Search for the cell housing the specified text and yield its [x, y] center coordinate. 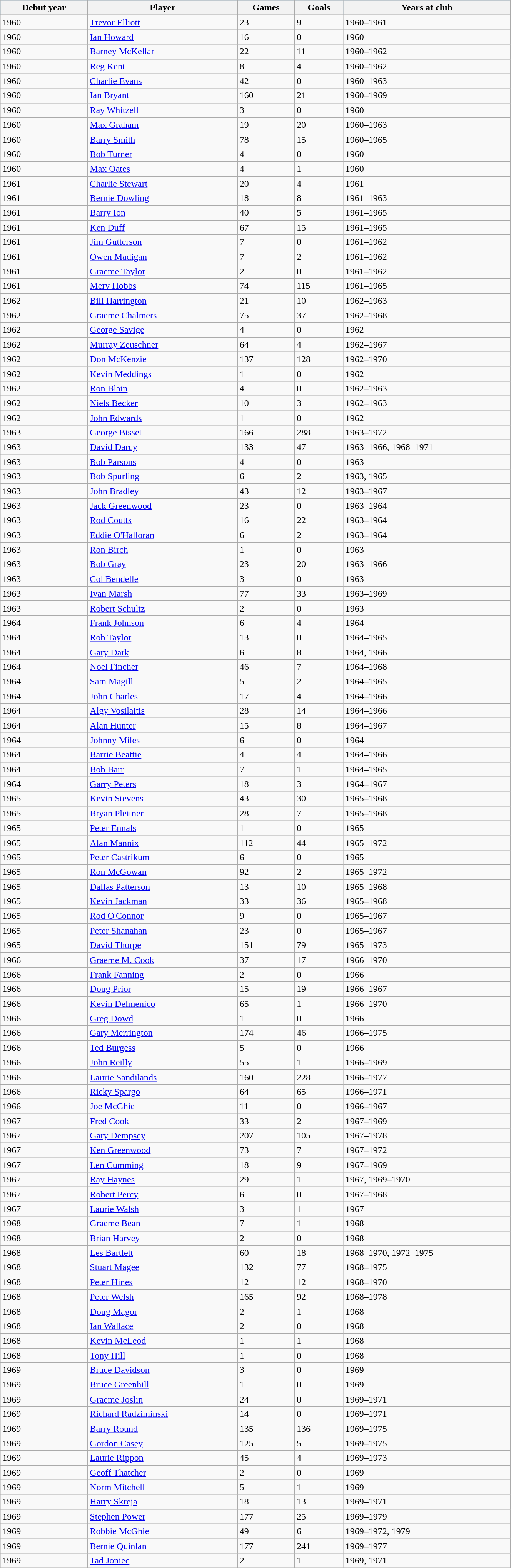
1968–1975 [427, 1267]
Murray Zeuschner [162, 344]
Charlie Stewart [162, 184]
Joe McGhie [162, 1106]
Brian Harvey [162, 1238]
1963–1966, 1968–1971 [427, 447]
1963–1966 [427, 564]
128 [319, 359]
Charlie Evans [162, 81]
75 [266, 315]
Dallas Patterson [162, 886]
49 [266, 1531]
Barney McKellar [162, 52]
Laurie Sandilands [162, 1077]
105 [319, 1136]
Ian Bryant [162, 95]
Jim Gutterson [162, 242]
Laurie Rippon [162, 1458]
Rob Taylor [162, 637]
John Edwards [162, 418]
1966–1971 [427, 1092]
Bob Turner [162, 154]
24 [266, 1399]
55 [266, 1062]
Tad Joniec [162, 1560]
Peter Ennals [162, 828]
Ken Duff [162, 227]
Bryan Pleitner [162, 813]
Richard Radziminski [162, 1414]
1968–1970, 1972–1975 [427, 1253]
Max Oates [162, 169]
Stuart Magee [162, 1267]
1960–1961 [427, 22]
125 [266, 1443]
241 [319, 1546]
Ray Haynes [162, 1180]
Trevor Elliott [162, 22]
47 [319, 447]
Frank Johnson [162, 623]
1962–1968 [427, 315]
Barry Smith [162, 139]
Peter Castrikum [162, 857]
Doug Prior [162, 989]
Peter Hines [162, 1282]
174 [266, 1033]
Robert Percy [162, 1194]
Debut year [44, 8]
40 [266, 213]
Doug Magor [162, 1311]
Don McKenzie [162, 359]
Bob Gray [162, 564]
Merv Hobbs [162, 286]
1962–1970 [427, 359]
Bill Harrington [162, 301]
30 [319, 799]
Ron Birch [162, 550]
Kevin Jackman [162, 901]
151 [266, 945]
Sam Magill [162, 682]
Robbie McGhie [162, 1531]
73 [266, 1150]
Ian Wallace [162, 1326]
67 [266, 227]
1963–1972 [427, 433]
Bob Parsons [162, 462]
Ken Greenwood [162, 1150]
Ricky Spargo [162, 1092]
112 [266, 843]
David Darcy [162, 447]
132 [266, 1267]
60 [266, 1253]
Kevin McLeod [162, 1341]
Bernie Dowling [162, 198]
1969–1973 [427, 1458]
Ivan Marsh [162, 593]
1967–1978 [427, 1136]
Johnny Miles [162, 740]
Stephen Power [162, 1516]
Barry Round [162, 1429]
1963, 1965 [427, 476]
136 [319, 1429]
207 [266, 1136]
Norm Mitchell [162, 1487]
Bruce Davidson [162, 1370]
Gordon Casey [162, 1443]
137 [266, 359]
45 [266, 1458]
25 [319, 1516]
David Thorpe [162, 945]
1969–1979 [427, 1516]
Kevin Stevens [162, 799]
Niels Becker [162, 403]
135 [266, 1429]
42 [266, 81]
Goals [319, 8]
Ian Howard [162, 37]
1967–1972 [427, 1150]
Kevin Meddings [162, 374]
Gary Dark [162, 652]
Robert Schultz [162, 608]
1968–1978 [427, 1297]
1965–1973 [427, 945]
Fred Cook [162, 1121]
Ray Whitzell [162, 110]
Reg Kent [162, 66]
115 [319, 286]
1963–1969 [427, 593]
Gary Dempsey [162, 1136]
1966–1977 [427, 1077]
Jack Greenwood [162, 506]
Bob Barr [162, 769]
Bruce Greenhill [162, 1385]
1967, 1969–1970 [427, 1180]
74 [266, 286]
Tony Hill [162, 1355]
John Reilly [162, 1062]
1969–1977 [427, 1546]
Barry Ion [162, 213]
79 [319, 945]
29 [266, 1180]
George Savige [162, 330]
78 [266, 139]
Kevin Delmenico [162, 1004]
Alan Hunter [162, 725]
Noel Fincher [162, 667]
Algy Vosilaitis [162, 711]
Len Cumming [162, 1165]
Frank Fanning [162, 975]
133 [266, 447]
1969–1972, 1979 [427, 1531]
1964, 1966 [427, 652]
Graeme Chalmers [162, 315]
1966–1975 [427, 1033]
166 [266, 433]
Bob Spurling [162, 476]
Max Graham [162, 125]
Peter Welsh [162, 1297]
Bernie Quinlan [162, 1546]
1960–1965 [427, 139]
Rod O'Connor [162, 916]
Garry Peters [162, 784]
228 [319, 1077]
1968–1970 [427, 1282]
Eddie O'Halloran [162, 535]
Laurie Walsh [162, 1209]
44 [319, 843]
Owen Madigan [162, 257]
Graeme Joslin [162, 1399]
John Bradley [162, 491]
1961–1963 [427, 198]
Ted Burgess [162, 1048]
Geoff Thatcher [162, 1473]
Years at club [427, 8]
165 [266, 1297]
George Bisset [162, 433]
1963–1967 [427, 491]
288 [319, 433]
1969, 1971 [427, 1560]
1967–1968 [427, 1194]
1962–1967 [427, 344]
Graeme Bean [162, 1224]
Ron McGowan [162, 872]
Barrie Beattie [162, 755]
Gary Merrington [162, 1033]
Rod Coutts [162, 520]
Ron Blain [162, 388]
Player [162, 8]
Les Bartlett [162, 1253]
Peter Shanahan [162, 931]
Games [266, 8]
1960–1969 [427, 95]
36 [319, 901]
Harry Skreja [162, 1502]
Graeme M. Cook [162, 960]
John Charles [162, 696]
Graeme Taylor [162, 271]
Greg Dowd [162, 1018]
1966–1969 [427, 1062]
Alan Mannix [162, 843]
1964–1968 [427, 667]
Col Bendelle [162, 579]
